Return [X, Y] of the center of cell containing provided text 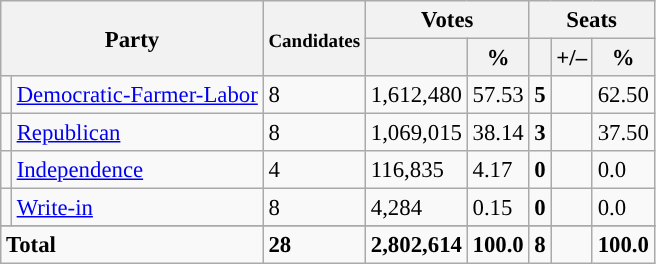
Votes [447, 20]
62.50 [623, 95]
37.50 [623, 133]
Independence [137, 170]
Total [132, 245]
Democratic-Farmer-Labor [137, 95]
116,835 [416, 170]
Party [132, 38]
Write-in [137, 208]
2,802,614 [416, 245]
4,284 [416, 208]
28 [314, 245]
3 [540, 133]
5 [540, 95]
1,069,015 [416, 133]
0.15 [498, 208]
1,612,480 [416, 95]
Republican [137, 133]
4.17 [498, 170]
4 [314, 170]
Seats [592, 20]
57.53 [498, 95]
+/– [572, 58]
38.14 [498, 133]
Candidates [314, 38]
